Search for the cell housing the specified text and yield its [X, Y] center coordinate. 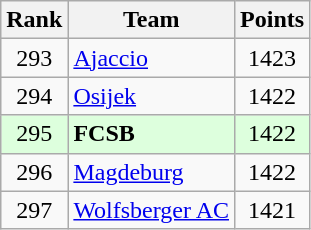
Rank [34, 20]
Ajaccio [152, 58]
Team [152, 20]
1423 [272, 58]
Wolfsberger AC [152, 210]
Osijek [152, 96]
FCSB [152, 134]
Magdeburg [152, 172]
297 [34, 210]
1421 [272, 210]
294 [34, 96]
Points [272, 20]
296 [34, 172]
295 [34, 134]
293 [34, 58]
